Return [x, y] of the center of cell containing provided text 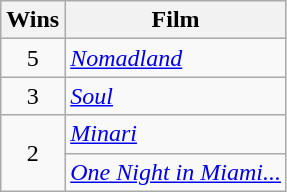
Wins [33, 20]
One Night in Miami... [176, 172]
Nomadland [176, 58]
3 [33, 96]
Film [176, 20]
2 [33, 153]
Soul [176, 96]
5 [33, 58]
Minari [176, 134]
